For the text-containing cell, return its midpoint in [x, y] coordinate format. 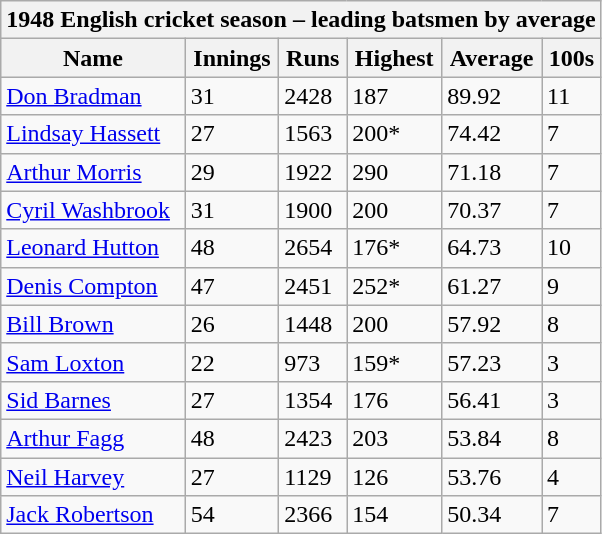
57.23 [492, 362]
203 [394, 438]
100s [572, 58]
71.18 [492, 172]
89.92 [492, 96]
2423 [313, 438]
Arthur Morris [94, 172]
Denis Compton [94, 286]
57.92 [492, 324]
61.27 [492, 286]
50.34 [492, 515]
29 [232, 172]
Arthur Fagg [94, 438]
26 [232, 324]
159* [394, 362]
290 [394, 172]
Don Bradman [94, 96]
53.84 [492, 438]
1354 [313, 400]
47 [232, 286]
126 [394, 477]
56.41 [492, 400]
Highest [394, 58]
22 [232, 362]
Innings [232, 58]
1948 English cricket season – leading batsmen by average [301, 20]
1900 [313, 210]
252* [394, 286]
Jack Robertson [94, 515]
Neil Harvey [94, 477]
9 [572, 286]
Sam Loxton [94, 362]
Name [94, 58]
1922 [313, 172]
64.73 [492, 248]
Bill Brown [94, 324]
154 [394, 515]
1129 [313, 477]
1448 [313, 324]
Leonard Hutton [94, 248]
Lindsay Hassett [94, 134]
187 [394, 96]
Average [492, 58]
11 [572, 96]
176* [394, 248]
53.76 [492, 477]
2654 [313, 248]
74.42 [492, 134]
4 [572, 477]
176 [394, 400]
2366 [313, 515]
Runs [313, 58]
2451 [313, 286]
973 [313, 362]
Sid Barnes [94, 400]
10 [572, 248]
1563 [313, 134]
200* [394, 134]
Cyril Washbrook [94, 210]
54 [232, 515]
2428 [313, 96]
70.37 [492, 210]
